Search for the cell housing the specified text and yield its [X, Y] center coordinate. 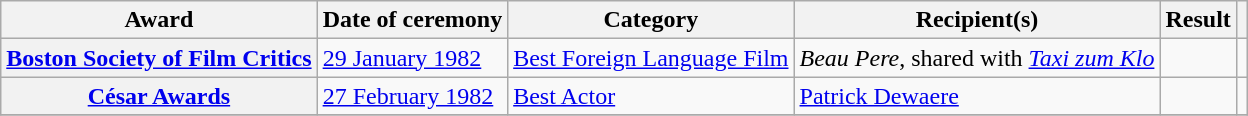
Boston Society of Film Critics [159, 58]
Result [1198, 20]
29 January 1982 [412, 58]
Beau Pere, shared with Taxi zum Klo [977, 58]
Recipient(s) [977, 20]
27 February 1982 [412, 96]
Patrick Dewaere [977, 96]
Best Foreign Language Film [651, 58]
Best Actor [651, 96]
Award [159, 20]
Category [651, 20]
Date of ceremony [412, 20]
César Awards [159, 96]
